Provide the (x, y) coordinate of the cell's center where the given text is located.  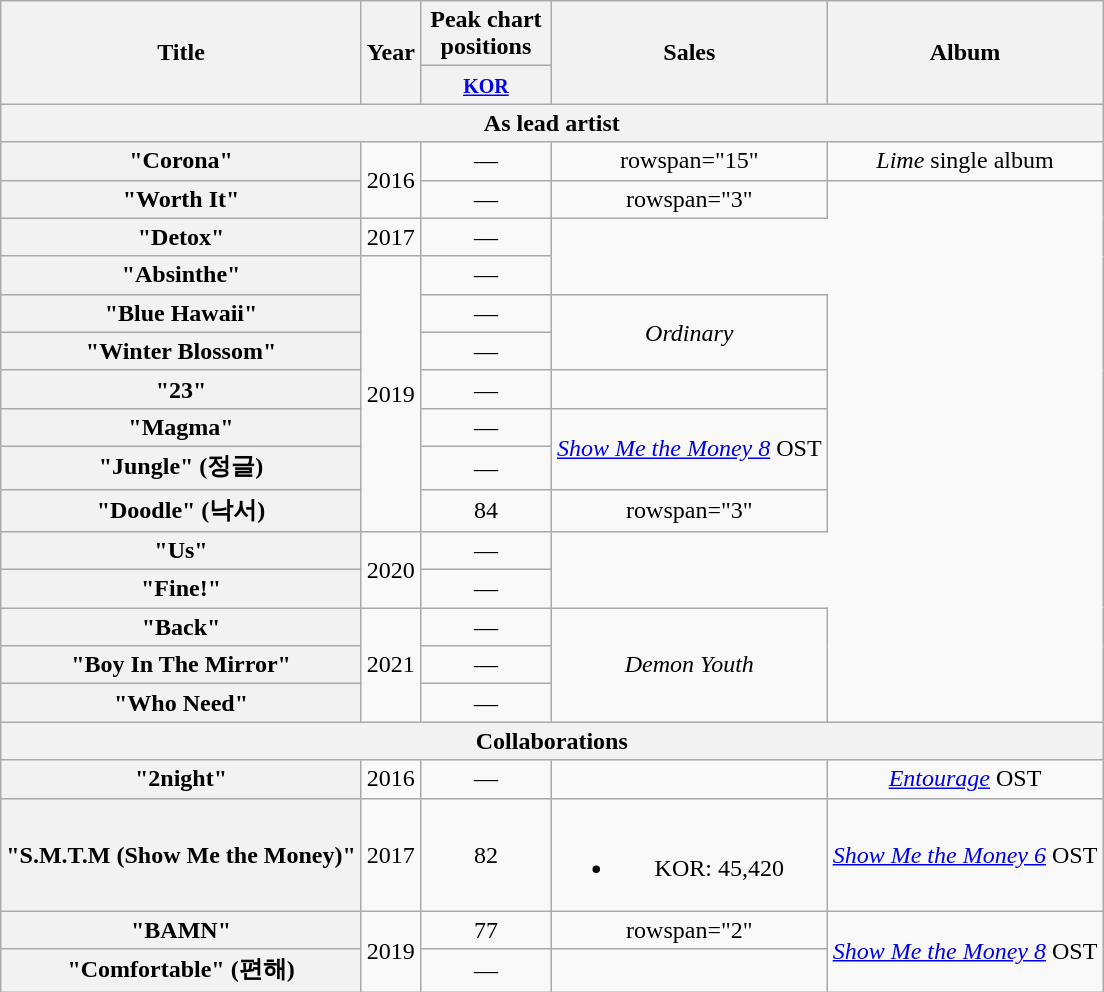
"Winter Blossom" (182, 351)
Lime single album (965, 161)
Demon Youth (689, 665)
"Us" (182, 551)
"Comfortable" (편해) (182, 970)
"Boy In The Mirror" (182, 665)
rowspan="2" (689, 930)
2021 (390, 665)
As lead artist (552, 123)
2020 (390, 570)
Title (182, 52)
"Blue Hawaii" (182, 313)
KOR: 45,420 (689, 854)
KOR (486, 85)
"Magma" (182, 427)
77 (486, 930)
Album (965, 52)
"Doodle" (낙서) (182, 510)
Ordinary (689, 332)
"Absinthe" (182, 275)
Peak chart positions (486, 34)
Collaborations (552, 741)
"2night" (182, 779)
"Detox" (182, 237)
rowspan="15" (689, 161)
84 (486, 510)
"S.M.T.M (Show Me the Money)" (182, 854)
"Worth It" (182, 199)
"BAMN" (182, 930)
Sales (689, 52)
"Jungle" (정글) (182, 468)
"Back" (182, 627)
Year (390, 52)
"Who Need" (182, 703)
82 (486, 854)
"Fine!" (182, 589)
Show Me the Money 6 OST (965, 854)
"Corona" (182, 161)
Entourage OST (965, 779)
"23" (182, 389)
